Return [X, Y] of the center of cell containing provided text 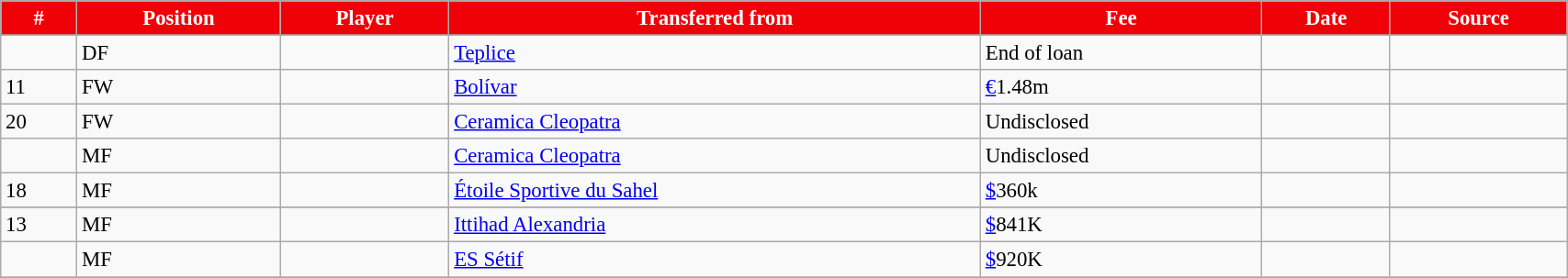
Bolívar [715, 87]
ES Sétif [715, 260]
DF [179, 53]
End of loan [1121, 53]
Ittihad Alexandria [715, 225]
Fee [1121, 18]
$920K [1121, 260]
Étoile Sportive du Sahel [715, 191]
Transferred from [715, 18]
€1.48m [1121, 87]
Source [1478, 18]
13 [39, 225]
20 [39, 122]
Position [179, 18]
Teplice [715, 53]
11 [39, 87]
Player [365, 18]
Date [1326, 18]
18 [39, 191]
$841K [1121, 225]
# [39, 18]
$360k [1121, 191]
